Locate the cell with the specified text and output its [x, y] center coordinate. 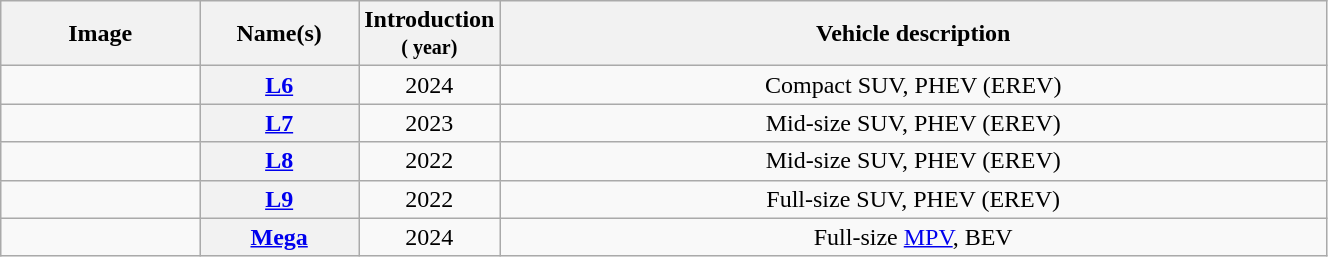
Introduction( year) [430, 34]
Vehicle description [913, 34]
2023 [430, 123]
Mega [280, 237]
L7 [280, 123]
L9 [280, 199]
Image [100, 34]
Full-size MPV, BEV [913, 237]
L8 [280, 161]
Full-size SUV, PHEV (EREV) [913, 199]
L6 [280, 85]
Name(s) [280, 34]
Compact SUV, PHEV (EREV) [913, 85]
